Pinpoint the cell where the given text exists, returning its (x, y) midpoint coordinate. 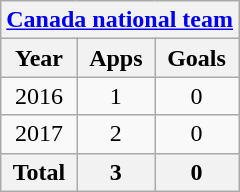
2017 (39, 134)
Total (39, 172)
Apps (116, 58)
1 (116, 96)
Goals (197, 58)
Year (39, 58)
2016 (39, 96)
Canada national team (120, 20)
2 (116, 134)
3 (116, 172)
